Extract the [x, y] coordinate from the center of the cell holding the provided text.  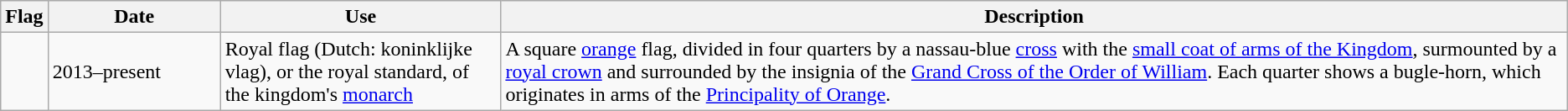
Description [1034, 17]
2013–present [134, 71]
Royal flag (Dutch: koninklijke vlag), or the royal standard, of the kingdom's monarch [360, 71]
Date [134, 17]
Use [360, 17]
Flag [24, 17]
